For the text-containing cell, return its midpoint in (X, Y) coordinate format. 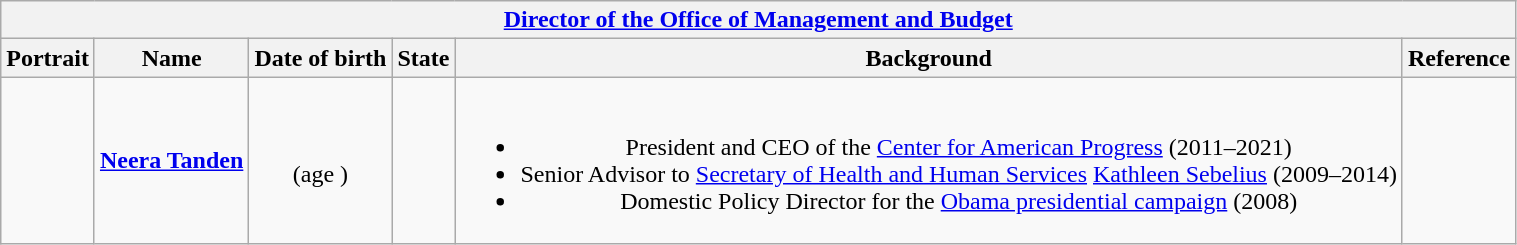
State (424, 58)
Neera Tanden (171, 160)
Reference (1458, 58)
Background (929, 58)
Date of birth (320, 58)
Director of the Office of Management and Budget (758, 20)
(age ) (320, 160)
Name (171, 58)
Portrait (48, 58)
